Return [x, y] of the center of cell containing provided text 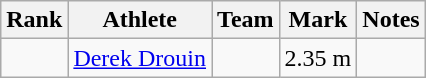
Team [246, 20]
2.35 m [318, 58]
Derek Drouin [140, 58]
Mark [318, 20]
Athlete [140, 20]
Rank [34, 20]
Notes [391, 20]
